Identify which cell holds the provided text, then report its (X, Y) central coordinate. 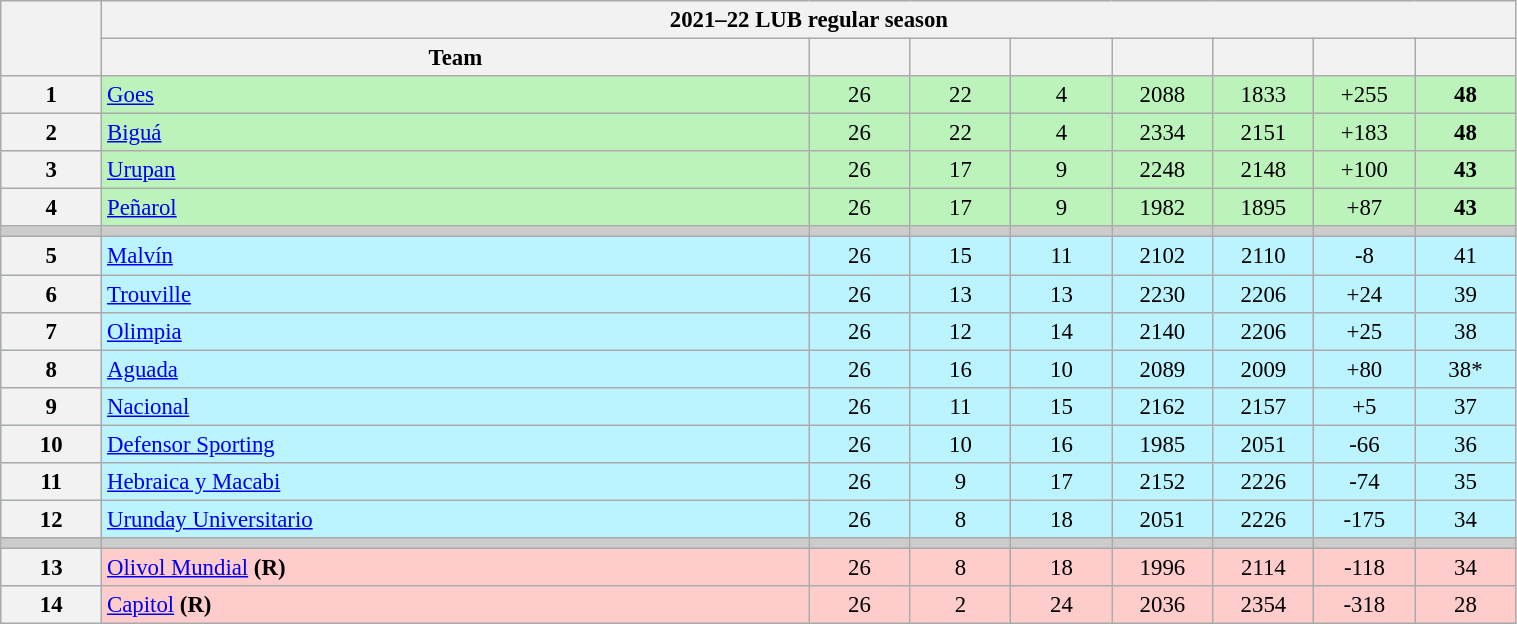
2021–22 LUB regular season (809, 20)
Trouville (456, 294)
Urunday Universitario (456, 519)
+80 (1364, 369)
1895 (1264, 208)
Aguada (456, 369)
-175 (1364, 519)
-66 (1364, 444)
Defensor Sporting (456, 444)
2152 (1162, 482)
2009 (1264, 369)
+25 (1364, 331)
2230 (1162, 294)
2110 (1264, 256)
1985 (1162, 444)
5 (52, 256)
1833 (1264, 95)
36 (1466, 444)
35 (1466, 482)
7 (52, 331)
2151 (1264, 133)
3 (52, 170)
2148 (1264, 170)
2157 (1264, 406)
Nacional (456, 406)
-318 (1364, 605)
2248 (1162, 170)
39 (1466, 294)
-118 (1364, 567)
6 (52, 294)
2088 (1162, 95)
Malvín (456, 256)
2114 (1264, 567)
Goes (456, 95)
2140 (1162, 331)
+183 (1364, 133)
Biguá (456, 133)
2162 (1162, 406)
+87 (1364, 208)
+255 (1364, 95)
2102 (1162, 256)
2354 (1264, 605)
+24 (1364, 294)
2089 (1162, 369)
Capitol (R) (456, 605)
38 (1466, 331)
1996 (1162, 567)
41 (1466, 256)
Team (456, 58)
Hebraica y Macabi (456, 482)
+5 (1364, 406)
Peñarol (456, 208)
-8 (1364, 256)
Olimpia (456, 331)
1 (52, 95)
Urupan (456, 170)
+100 (1364, 170)
38* (1466, 369)
1982 (1162, 208)
24 (1062, 605)
37 (1466, 406)
28 (1466, 605)
2036 (1162, 605)
Olivol Mundial (R) (456, 567)
-74 (1364, 482)
2334 (1162, 133)
